For the text-containing cell, return its midpoint in [x, y] coordinate format. 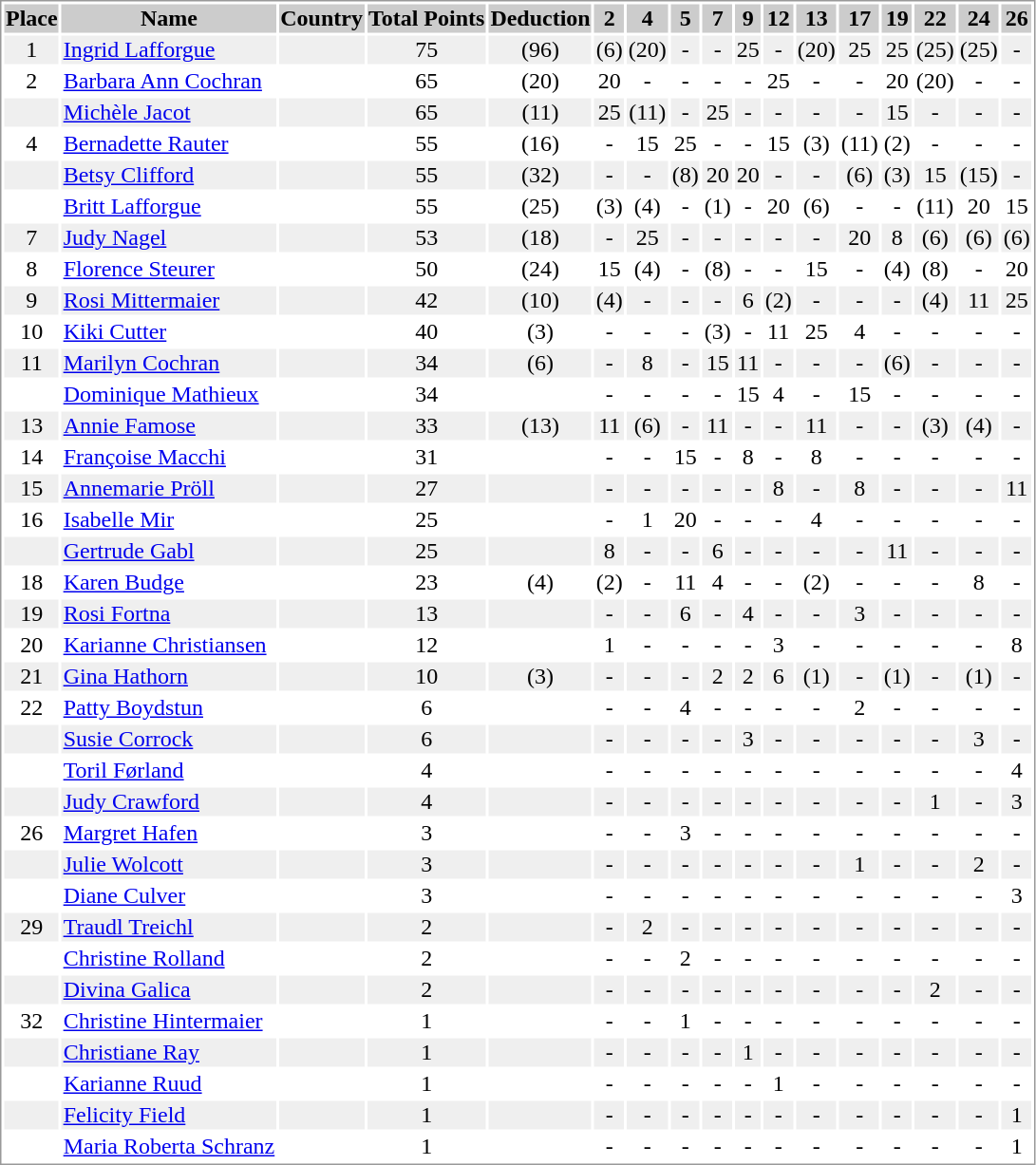
Patty Boydstun [169, 707]
31 [425, 457]
24 [978, 18]
Name [169, 18]
33 [425, 426]
29 [31, 928]
16 [31, 519]
(15) [978, 176]
Country [322, 18]
Dominique Mathieux [169, 394]
75 [425, 50]
Christiane Ray [169, 1053]
Florence Steurer [169, 269]
14 [31, 457]
Maria Roberta Schranz [169, 1146]
(13) [540, 426]
53 [425, 238]
Karen Budge [169, 582]
50 [425, 269]
Margret Hafen [169, 833]
Annie Famose [169, 426]
Divina Galica [169, 990]
Bernadette Rauter [169, 143]
18 [31, 582]
Deduction [540, 18]
Ingrid Lafforgue [169, 50]
Gertrude Gabl [169, 552]
Judy Nagel [169, 238]
17 [859, 18]
Michèle Jacot [169, 113]
Place [31, 18]
Marilyn Cochran [169, 364]
(10) [540, 301]
Britt Lafforgue [169, 206]
Gina Hathorn [169, 677]
Françoise Macchi [169, 457]
21 [31, 677]
(24) [540, 269]
Rosi Mittermaier [169, 301]
Felicity Field [169, 1116]
40 [425, 331]
Traudl Treichl [169, 928]
Diane Culver [169, 895]
Betsy Clifford [169, 176]
32 [31, 1021]
42 [425, 301]
23 [425, 582]
Rosi Fortna [169, 614]
Isabelle Mir [169, 519]
Barbara Ann Cochran [169, 81]
Susie Corrock [169, 740]
Karianne Christiansen [169, 645]
Christine Rolland [169, 958]
Annemarie Pröll [169, 489]
5 [686, 18]
(18) [540, 238]
Judy Crawford [169, 802]
Total Points [425, 18]
Karianne Ruud [169, 1083]
(96) [540, 50]
27 [425, 489]
Christine Hintermaier [169, 1021]
(16) [540, 143]
Julie Wolcott [169, 865]
Toril Førland [169, 770]
(32) [540, 176]
Kiki Cutter [169, 331]
